Return the [X, Y] coordinate for the center point of the cell that contains the specified text.  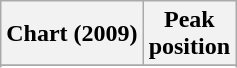
Peakposition [189, 34]
Chart (2009) [72, 34]
